Determine the (X, Y) coordinate at the center of the cell enclosing the given text.  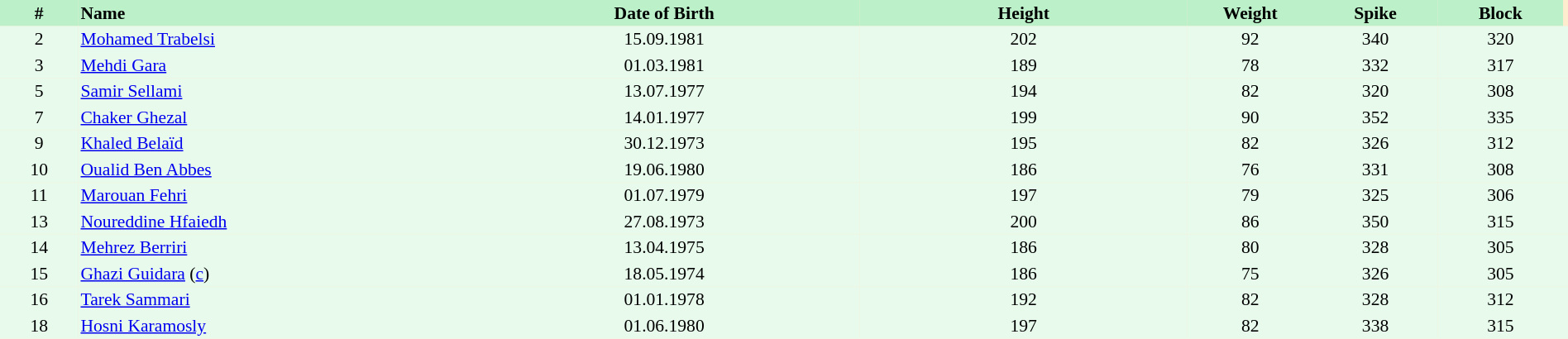
Mohamed Trabelsi (273, 40)
19.06.1980 (664, 169)
Weight (1250, 13)
14.01.1977 (664, 117)
13.07.1977 (664, 91)
92 (1250, 40)
340 (1374, 40)
Khaled Belaïd (273, 144)
01.07.1979 (664, 195)
86 (1250, 222)
Noureddine Hfaiedh (273, 222)
# (39, 13)
Ghazi Guidara (c) (273, 274)
3 (39, 65)
79 (1250, 195)
Oualid Ben Abbes (273, 169)
202 (1024, 40)
18 (39, 326)
Hosni Karamosly (273, 326)
11 (39, 195)
199 (1024, 117)
Tarek Sammari (273, 299)
325 (1374, 195)
Marouan Fehri (273, 195)
Samir Sellami (273, 91)
80 (1250, 248)
189 (1024, 65)
01.01.1978 (664, 299)
01.03.1981 (664, 65)
16 (39, 299)
78 (1250, 65)
317 (1500, 65)
332 (1374, 65)
7 (39, 117)
2 (39, 40)
13.04.1975 (664, 248)
352 (1374, 117)
338 (1374, 326)
75 (1250, 274)
5 (39, 91)
Spike (1374, 13)
15.09.1981 (664, 40)
01.06.1980 (664, 326)
192 (1024, 299)
Mehrez Berriri (273, 248)
331 (1374, 169)
13 (39, 222)
Chaker Ghezal (273, 117)
90 (1250, 117)
Mehdi Gara (273, 65)
30.12.1973 (664, 144)
Height (1024, 13)
18.05.1974 (664, 274)
76 (1250, 169)
335 (1500, 117)
194 (1024, 91)
Date of Birth (664, 13)
Block (1500, 13)
350 (1374, 222)
195 (1024, 144)
15 (39, 274)
10 (39, 169)
Name (273, 13)
306 (1500, 195)
200 (1024, 222)
9 (39, 144)
27.08.1973 (664, 222)
14 (39, 248)
